Return the (x, y) coordinate for the center point of the cell that contains the specified text.  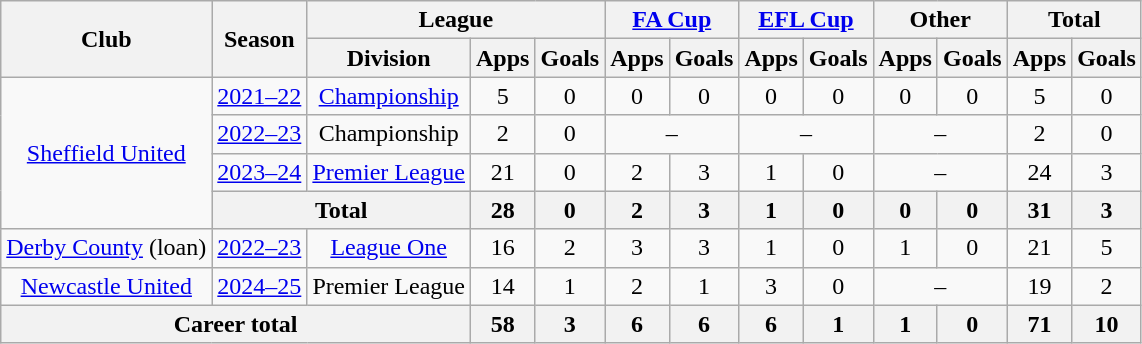
Sheffield United (106, 153)
FA Cup (672, 20)
Club (106, 39)
14 (503, 286)
League One (389, 248)
2021–22 (260, 96)
2024–25 (260, 286)
10 (1107, 324)
Newcastle United (106, 286)
2023–24 (260, 172)
31 (1039, 210)
League (456, 20)
Derby County (loan) (106, 248)
Season (260, 39)
Other (940, 20)
71 (1039, 324)
Career total (236, 324)
16 (503, 248)
19 (1039, 286)
28 (503, 210)
Division (389, 58)
EFL Cup (806, 20)
58 (503, 324)
24 (1039, 172)
